Determine the [x, y] coordinate at the center of the cell enclosing the given text.  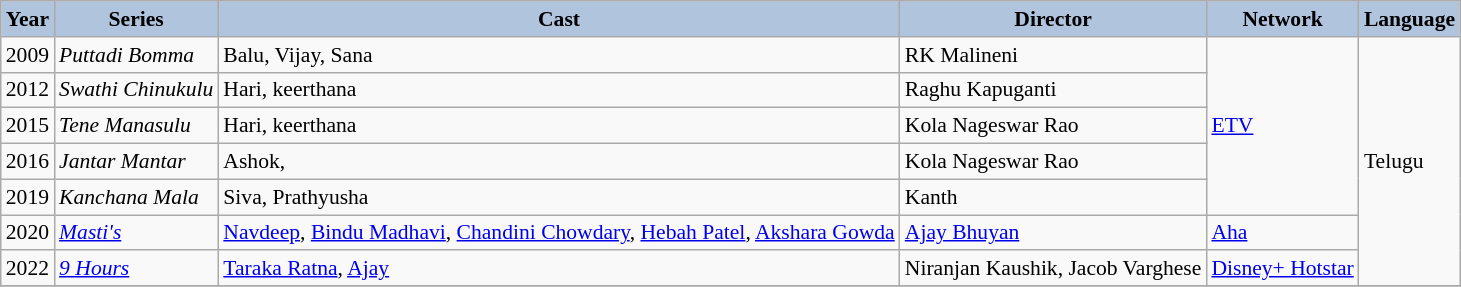
2016 [28, 162]
Disney+ Hotstar [1282, 269]
Kanth [1054, 197]
Aha [1282, 233]
Puttadi Bomma [136, 55]
RK Malineni [1054, 55]
2019 [28, 197]
2012 [28, 90]
2020 [28, 233]
2015 [28, 126]
Swathi Chinukulu [136, 90]
Taraka Ratna, Ajay [558, 269]
2009 [28, 55]
Jantar Mantar [136, 162]
Year [28, 19]
Raghu Kapuganti [1054, 90]
Director [1054, 19]
Ashok, [558, 162]
Network [1282, 19]
Niranjan Kaushik, Jacob Varghese [1054, 269]
Siva, Prathyusha [558, 197]
Kanchana Mala [136, 197]
Series [136, 19]
Balu, Vijay, Sana [558, 55]
Navdeep, Bindu Madhavi, Chandini Chowdary, Hebah Patel, Akshara Gowda [558, 233]
9 Hours [136, 269]
Masti's [136, 233]
Tene Manasulu [136, 126]
Language [1410, 19]
Cast [558, 19]
Telugu [1410, 162]
2022 [28, 269]
ETV [1282, 126]
Ajay Bhuyan [1054, 233]
